Return the (x, y) coordinate for the center point of the cell that contains the specified text.  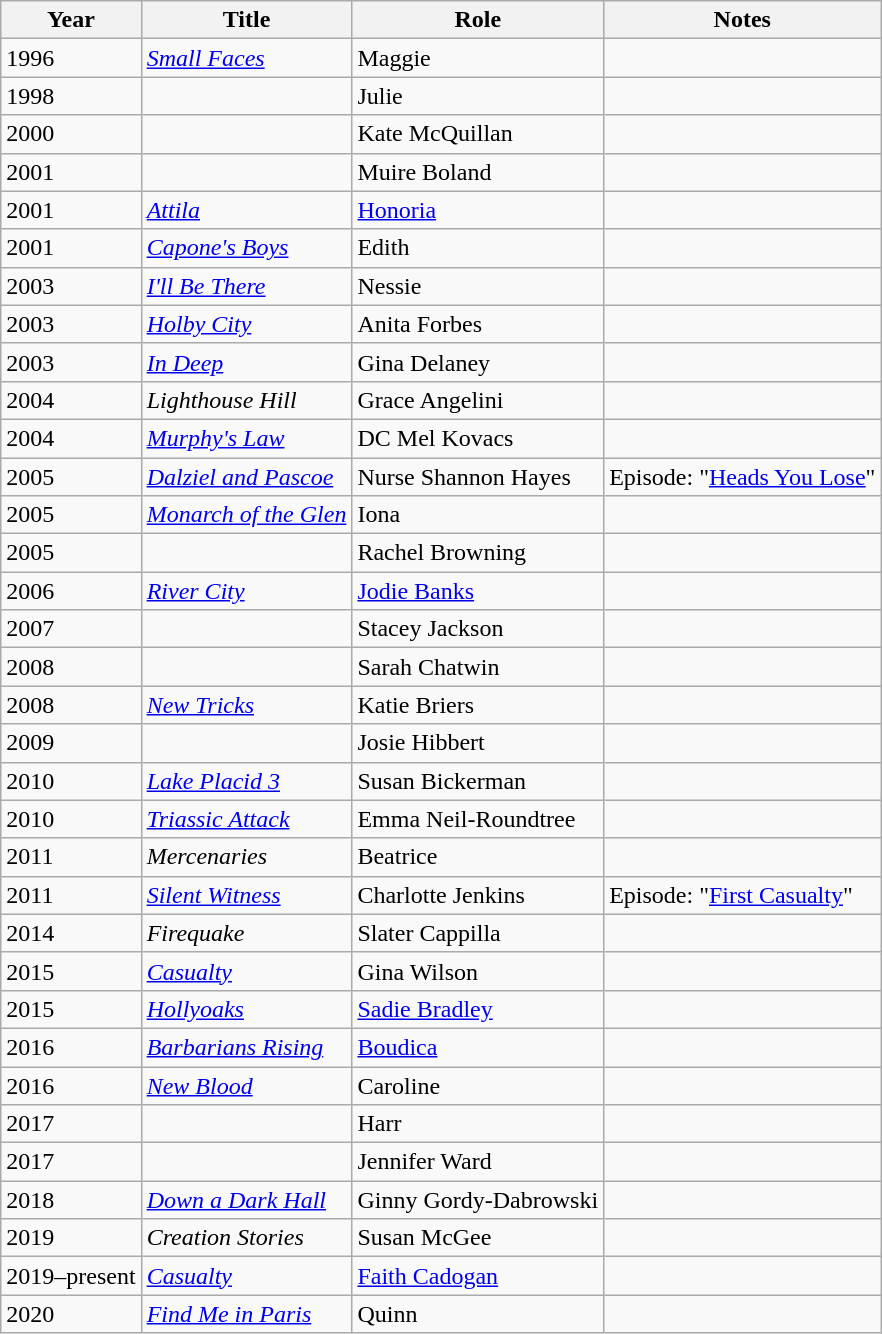
Find Me in Paris (246, 1314)
Anita Forbes (478, 324)
Small Faces (246, 58)
New Blood (246, 1085)
Triassic Attack (246, 819)
Edith (478, 248)
Barbarians Rising (246, 1047)
Honoria (478, 210)
Nessie (478, 286)
I'll Be There (246, 286)
River City (246, 591)
2006 (71, 591)
Jodie Banks (478, 591)
Creation Stories (246, 1238)
Katie Briers (478, 705)
Lighthouse Hill (246, 400)
Stacey Jackson (478, 629)
Murphy's Law (246, 438)
Hollyoaks (246, 1009)
2007 (71, 629)
Notes (742, 20)
1998 (71, 96)
Role (478, 20)
DC Mel Kovacs (478, 438)
Sadie Bradley (478, 1009)
Monarch of the Glen (246, 515)
Nurse Shannon Hayes (478, 477)
1996 (71, 58)
2019 (71, 1238)
Episode: "First Casualty" (742, 895)
2019–present (71, 1276)
2020 (71, 1314)
Boudica (478, 1047)
Susan McGee (478, 1238)
In Deep (246, 362)
Caroline (478, 1085)
Lake Placid 3 (246, 781)
Charlotte Jenkins (478, 895)
Harr (478, 1124)
Gina Wilson (478, 971)
Kate McQuillan (478, 134)
Quinn (478, 1314)
Ginny Gordy-Dabrowski (478, 1200)
2018 (71, 1200)
Jennifer Ward (478, 1162)
2009 (71, 743)
Silent Witness (246, 895)
Muire Boland (478, 172)
Sarah Chatwin (478, 667)
Title (246, 20)
Dalziel and Pascoe (246, 477)
Capone's Boys (246, 248)
Gina Delaney (478, 362)
Episode: "Heads You Lose" (742, 477)
Beatrice (478, 857)
Year (71, 20)
Down a Dark Hall (246, 1200)
Josie Hibbert (478, 743)
Iona (478, 515)
Maggie (478, 58)
Grace Angelini (478, 400)
Firequake (246, 933)
Faith Cadogan (478, 1276)
Julie (478, 96)
2000 (71, 134)
Rachel Browning (478, 553)
2014 (71, 933)
New Tricks (246, 705)
Mercenaries (246, 857)
Attila (246, 210)
Susan Bickerman (478, 781)
Slater Cappilla (478, 933)
Holby City (246, 324)
Emma Neil-Roundtree (478, 819)
